Return the [X, Y] coordinate for the center point of the cell that contains the specified text.  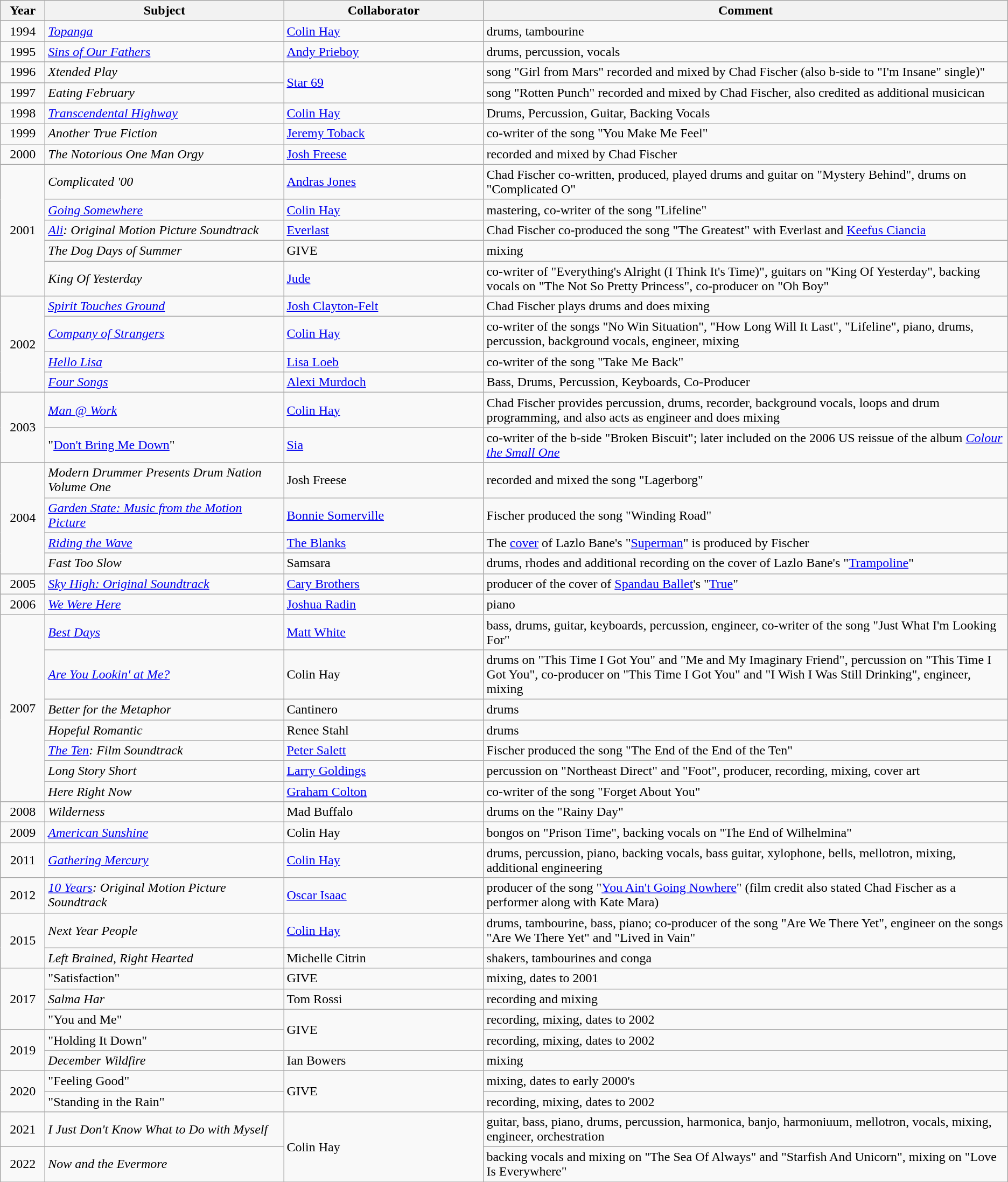
Left Brained, Right Hearted [165, 958]
Oscar Isaac [383, 895]
Man @ Work [165, 410]
2005 [23, 584]
Star 69 [383, 82]
Four Songs [165, 382]
Eating February [165, 93]
Ali: Original Motion Picture Soundtrack [165, 230]
percussion on "Northeast Direct" and "Foot", producer, recording, mixing, cover art [745, 771]
Comment [745, 11]
2007 [23, 708]
1996 [23, 72]
Subject [165, 11]
drums, percussion, piano, backing vocals, bass guitar, xylophone, bells, mellotron, mixing, additional engineering [745, 861]
Next Year People [165, 931]
Everlast [383, 230]
recorded and mixed by Chad Fischer [745, 154]
Chad Fischer provides percussion, drums, recorder, background vocals, loops and drum programming, and also acts as engineer and does mixing [745, 410]
Here Right Now [165, 792]
Another True Fiction [165, 134]
Are You Lookin' at Me? [165, 674]
Now and the Evermore [165, 1164]
2000 [23, 154]
Sky High: Original Soundtrack [165, 584]
Hopeful Romantic [165, 730]
Andy Prieboy [383, 52]
1998 [23, 113]
Transcendental Highway [165, 113]
shakers, tambourines and conga [745, 958]
Fast Too Slow [165, 563]
I Just Don't Know What to Do with Myself [165, 1130]
Ian Bowers [383, 1060]
co-writer of the songs "No Win Situation", "How Long Will It Last", "Lifeline", piano, drums, percussion, background vocals, engineer, mixing [745, 334]
Chad Fischer co-produced the song "The Greatest" with Everlast and Keefus Ciancia [745, 230]
song "Rotten Punch" recorded and mixed by Chad Fischer, also credited as additional musicican [745, 93]
"Holding It Down" [165, 1040]
Chad Fischer co-written, produced, played drums and guitar on "Mystery Behind", drums on "Complicated O" [745, 182]
Salma Har [165, 999]
2003 [23, 428]
The cover of Lazlo Bane's "Superman" is produced by Fischer [745, 543]
Cary Brothers [383, 584]
Sia [383, 445]
Year [23, 11]
Spirit Touches Ground [165, 306]
Samsara [383, 563]
Gathering Mercury [165, 861]
Lisa Loeb [383, 362]
producer of the cover of Spandau Ballet's "True" [745, 584]
The Ten: Film Soundtrack [165, 751]
Josh Clayton-Felt [383, 306]
drums, rhodes and additional recording on the cover of Lazlo Bane's "Trampoline" [745, 563]
10 Years: Original Motion Picture Soundtrack [165, 895]
2021 [23, 1130]
Tom Rossi [383, 999]
Xtended Play [165, 72]
Collaborator [383, 11]
bongos on "Prison Time", backing vocals on "The End of Wilhelmina" [745, 833]
piano [745, 604]
1997 [23, 93]
2017 [23, 999]
1995 [23, 52]
Better for the Metaphor [165, 709]
Cantinero [383, 709]
co-writer of the b-side "Broken Biscuit"; later included on the 2006 US reissue of the album Colour the Small One [745, 445]
co-writer of the song "You Make Me Feel" [745, 134]
guitar, bass, piano, drums, percussion, harmonica, banjo, harmoniuum, mellotron, vocals, mixing, engineer, orchestration [745, 1130]
drums, percussion, vocals [745, 52]
"Feeling Good" [165, 1081]
The Notorious One Man Orgy [165, 154]
"You and Me" [165, 1019]
mastering, co-writer of the song "Lifeline" [745, 209]
Long Story Short [165, 771]
co-writer of the song "Take Me Back" [745, 362]
2020 [23, 1091]
Renee Stahl [383, 730]
Alexi Murdoch [383, 382]
Michelle Citrin [383, 958]
song "Girl from Mars" recorded and mixed by Chad Fischer (also b-side to "I'm Insane" single)" [745, 72]
Drums, Percussion, Guitar, Backing Vocals [745, 113]
December Wildfire [165, 1060]
2008 [23, 812]
2004 [23, 518]
recording and mixing [745, 999]
Hello Lisa [165, 362]
mixing, dates to 2001 [745, 978]
Topanga [165, 31]
2012 [23, 895]
2009 [23, 833]
Peter Salett [383, 751]
American Sunshine [165, 833]
drums on the "Rainy Day" [745, 812]
drums, tambourine, bass, piano; co-producer of the song "Are We There Yet", engineer on the songs "Are We There Yet" and "Lived in Vain" [745, 931]
Mad Buffalo [383, 812]
1999 [23, 134]
Bass, Drums, Percussion, Keyboards, Со-Producer [745, 382]
Going Somewhere [165, 209]
co-writer of the song "Forget About You" [745, 792]
The Dog Days of Summer [165, 250]
2019 [23, 1050]
Modern Drummer Presents Drum Nation Volume One [165, 480]
Graham Colton [383, 792]
We Were Here [165, 604]
2022 [23, 1164]
bass, drums, guitar, keyboards, percussion, engineer, co-writer of the song "Just What I'm Looking For" [745, 632]
2011 [23, 861]
Wilderness [165, 812]
Fischer produced the song "The End of the End of the Ten" [745, 751]
recorded and mixed the song "Lagerborg" [745, 480]
"Don't Bring Me Down" [165, 445]
2006 [23, 604]
Garden State: Music from the Motion Picture [165, 515]
Jude [383, 278]
Joshua Radin [383, 604]
Andras Jones [383, 182]
Complicated '00 [165, 182]
2001 [23, 230]
Larry Goldings [383, 771]
King Of Yesterday [165, 278]
The Blanks [383, 543]
1994 [23, 31]
"Standing in the Rain" [165, 1101]
Matt White [383, 632]
Company of Strangers [165, 334]
Sins of Our Fathers [165, 52]
Best Days [165, 632]
drums, tambourine [745, 31]
mixing, dates to early 2000's [745, 1081]
Fischer produced the song "Winding Road" [745, 515]
2015 [23, 940]
backing vocals and mixing on "The Sea Of Always" and "Starfish And Unicorn", mixing on "Love Is Everywhere" [745, 1164]
2002 [23, 345]
"Satisfaction" [165, 978]
Jeremy Toback [383, 134]
Chad Fischer plays drums and does mixing [745, 306]
Riding the Wave [165, 543]
producer of the song "You Ain't Going Nowhere" (film credit also stated Chad Fischer as a performer along with Kate Mara) [745, 895]
Bonnie Somerville [383, 515]
